Pinpoint the cell where the given text exists, returning its (X, Y) midpoint coordinate. 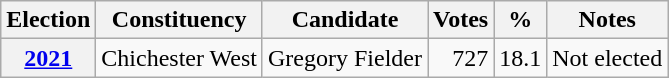
2021 (48, 58)
Notes (608, 20)
Chichester West (180, 58)
Election (48, 20)
Gregory Fielder (344, 58)
18.1 (520, 58)
Votes (461, 20)
727 (461, 58)
Constituency (180, 20)
Candidate (344, 20)
Not elected (608, 58)
% (520, 20)
